Return (X, Y) of the center of cell containing provided text 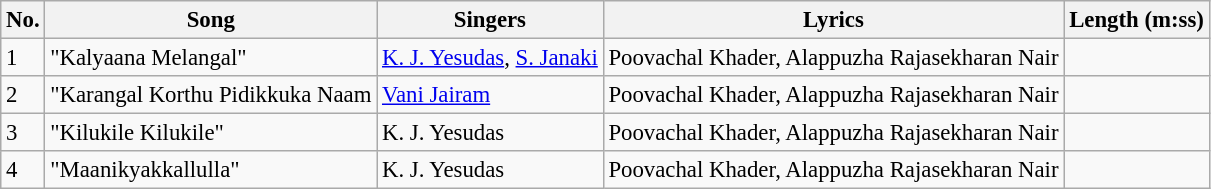
1 (23, 58)
Singers (490, 20)
Vani Jairam (490, 95)
"Kalyaana Melangal" (211, 58)
K. J. Yesudas, S. Janaki (490, 58)
No. (23, 20)
"Kilukile Kilukile" (211, 133)
"Maanikyakkallulla" (211, 170)
Length (m:ss) (1136, 20)
3 (23, 133)
"Karangal Korthu Pidikkuka Naam (211, 95)
Lyrics (834, 20)
Song (211, 20)
2 (23, 95)
4 (23, 170)
